Determine the [X, Y] coordinate at the center of the cell enclosing the given text.  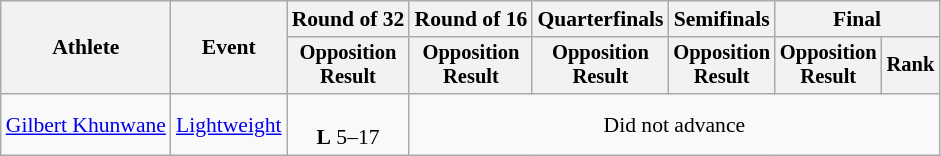
Semifinals [722, 19]
Round of 16 [470, 19]
Round of 32 [348, 19]
Quarterfinals [600, 19]
Gilbert Khunwane [86, 124]
Athlete [86, 48]
Final [857, 19]
Did not advance [674, 124]
Lightweight [229, 124]
L 5–17 [348, 124]
Event [229, 48]
Rank [911, 66]
